Pinpoint the cell where the given text exists, returning its [X, Y] midpoint coordinate. 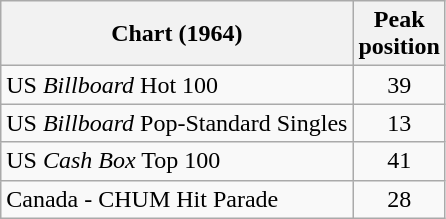
Peakposition [399, 34]
41 [399, 161]
13 [399, 123]
Chart (1964) [177, 34]
US Billboard Hot 100 [177, 85]
US Billboard Pop-Standard Singles [177, 123]
US Cash Box Top 100 [177, 161]
Canada - CHUM Hit Parade [177, 199]
28 [399, 199]
39 [399, 85]
